Pinpoint the cell where the given text exists, returning its [X, Y] midpoint coordinate. 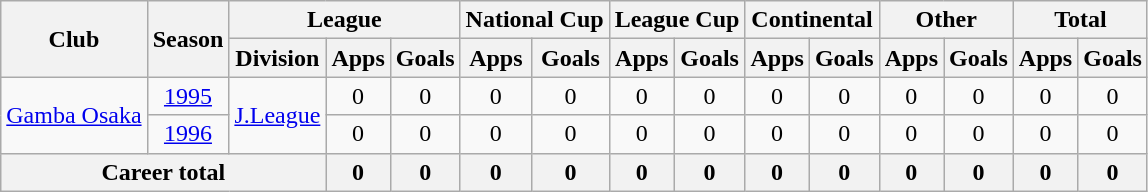
Total [1080, 20]
1996 [188, 134]
Continental [812, 20]
Career total [164, 172]
National Cup [534, 20]
Club [74, 39]
Division [278, 58]
J.League [278, 115]
League [344, 20]
1995 [188, 96]
League Cup [677, 20]
Season [188, 39]
Other [946, 20]
Gamba Osaka [74, 115]
